Output the [X, Y] coordinate of the center of the cell containing the given text.  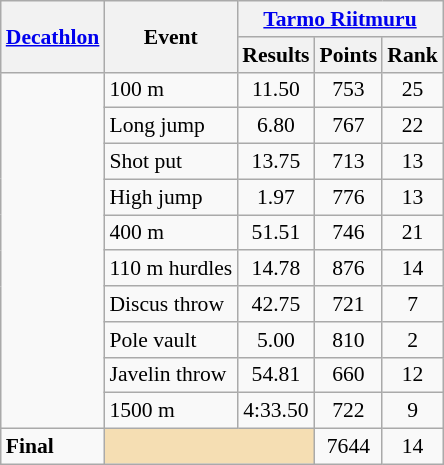
Javelin throw [170, 375]
1500 m [170, 411]
13.75 [276, 162]
660 [349, 375]
776 [349, 197]
42.75 [276, 304]
767 [349, 126]
22 [412, 126]
54.81 [276, 375]
Results [276, 55]
25 [412, 90]
9 [412, 411]
7 [412, 304]
721 [349, 304]
746 [349, 233]
Long jump [170, 126]
6.80 [276, 126]
11.50 [276, 90]
110 m hurdles [170, 269]
Rank [412, 55]
Points [349, 55]
876 [349, 269]
14.78 [276, 269]
810 [349, 340]
Tarmo Riitmuru [340, 19]
12 [412, 375]
2 [412, 340]
Discus throw [170, 304]
753 [349, 90]
Shot put [170, 162]
Decathlon [53, 36]
722 [349, 411]
51.51 [276, 233]
1.97 [276, 197]
400 m [170, 233]
Event [170, 36]
100 m [170, 90]
713 [349, 162]
5.00 [276, 340]
Final [53, 447]
21 [412, 233]
Pole vault [170, 340]
7644 [349, 447]
4:33.50 [276, 411]
High jump [170, 197]
